Determine the (x, y) coordinate at the center of the cell enclosing the given text.  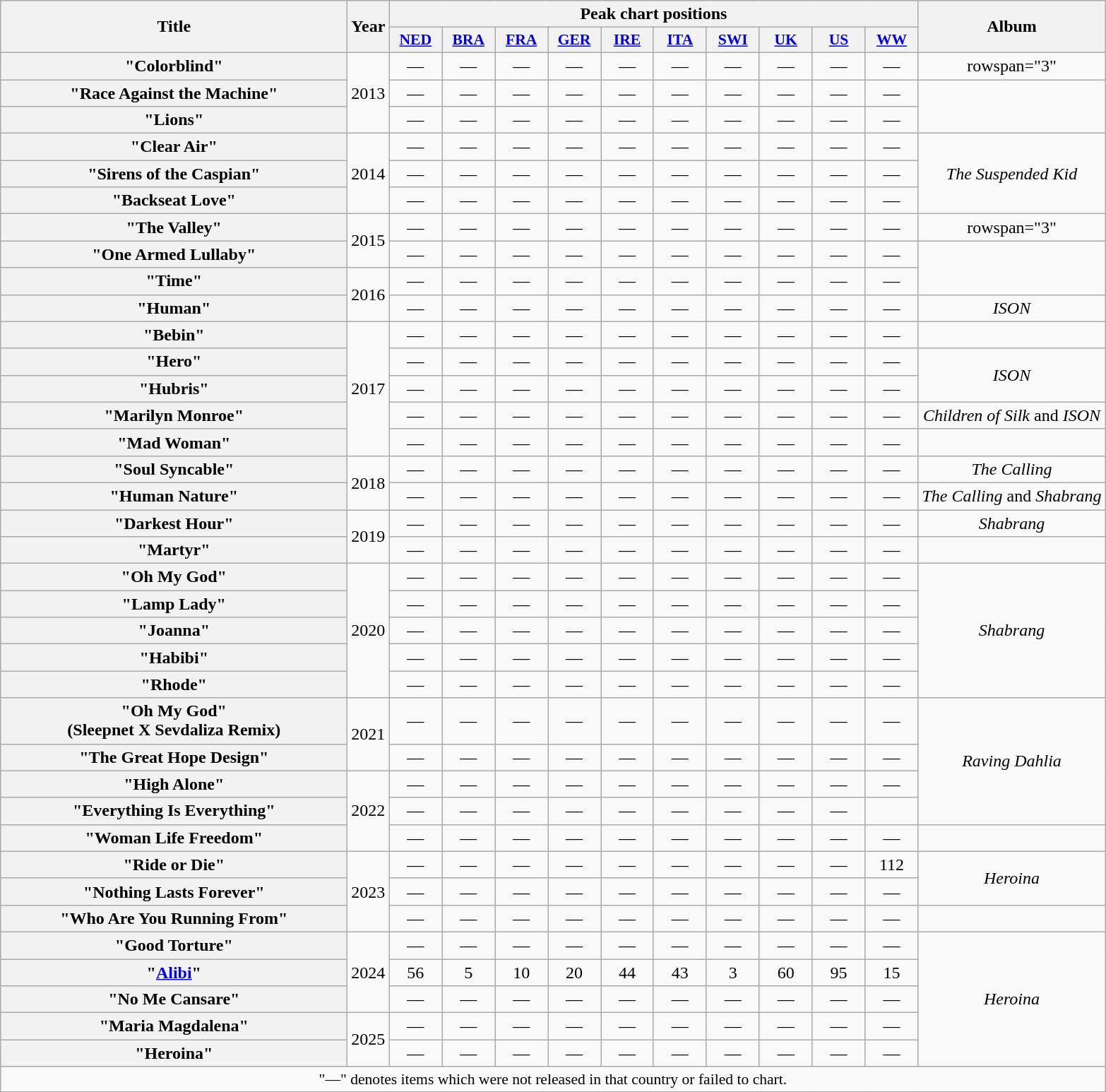
The Suspended Kid (1011, 174)
"Backseat Love" (174, 201)
"The Great Hope Design" (174, 757)
44 (627, 973)
Title (174, 27)
"Heroina" (174, 1053)
US (839, 40)
"Joanna" (174, 631)
2021 (369, 735)
2014 (369, 174)
2018 (369, 482)
"Lamp Lady" (174, 604)
20 (575, 973)
The Calling and Shabrang (1011, 496)
"Time" (174, 281)
"Habibi" (174, 658)
112 (891, 865)
5 (469, 973)
ITA (679, 40)
"Human Nature" (174, 496)
"Rhode" (174, 684)
"Everything Is Everything" (174, 811)
"Human" (174, 308)
GER (575, 40)
2015 (369, 241)
BRA (469, 40)
Peak chart positions (654, 14)
"Ride or Die" (174, 865)
"Colorblind" (174, 66)
"Maria Magdalena" (174, 1026)
2022 (369, 811)
"Bebin" (174, 335)
2020 (369, 631)
Children of Silk and ISON (1011, 415)
UK (785, 40)
56 (415, 973)
WW (891, 40)
"Darkest Hour" (174, 523)
2019 (369, 537)
"No Me Cansare" (174, 999)
SWI (733, 40)
"Mad Woman" (174, 442)
2013 (369, 93)
"Who Are You Running From" (174, 918)
FRA (521, 40)
"Sirens of the Caspian" (174, 174)
"Woman Life Freedom" (174, 838)
Album (1011, 27)
2025 (369, 1040)
2017 (369, 388)
"Marilyn Monroe" (174, 415)
"High Alone" (174, 784)
"Hero" (174, 362)
Raving Dahlia (1011, 761)
"Martyr" (174, 550)
"Oh My God" (174, 577)
"Good Torture" (174, 945)
NED (415, 40)
"Clear Air" (174, 147)
"Race Against the Machine" (174, 93)
"Nothing Lasts Forever" (174, 891)
95 (839, 973)
"One Armed Lullaby" (174, 254)
2023 (369, 891)
"Soul Syncable" (174, 469)
15 (891, 973)
43 (679, 973)
2024 (369, 972)
"Lions" (174, 120)
60 (785, 973)
The Calling (1011, 469)
"—" denotes items which were not released in that country or failed to chart. (553, 1079)
3 (733, 973)
"Hubris" (174, 388)
"Alibi" (174, 973)
"The Valley" (174, 227)
IRE (627, 40)
Year (369, 27)
"Oh My God"(Sleepnet X Sevdaliza Remix) (174, 720)
2016 (369, 295)
10 (521, 973)
